Extract the (x, y) coordinate from the center of the cell holding the provided text.  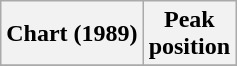
Peakposition (189, 34)
Chart (1989) (72, 34)
